Return the [X, Y] coordinate for the center point of the cell that contains the specified text.  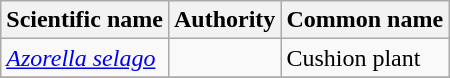
Scientific name [85, 20]
Authority [224, 20]
Cushion plant [365, 58]
Common name [365, 20]
Azorella selago [85, 58]
